Search for the cell housing the specified text and yield its [x, y] center coordinate. 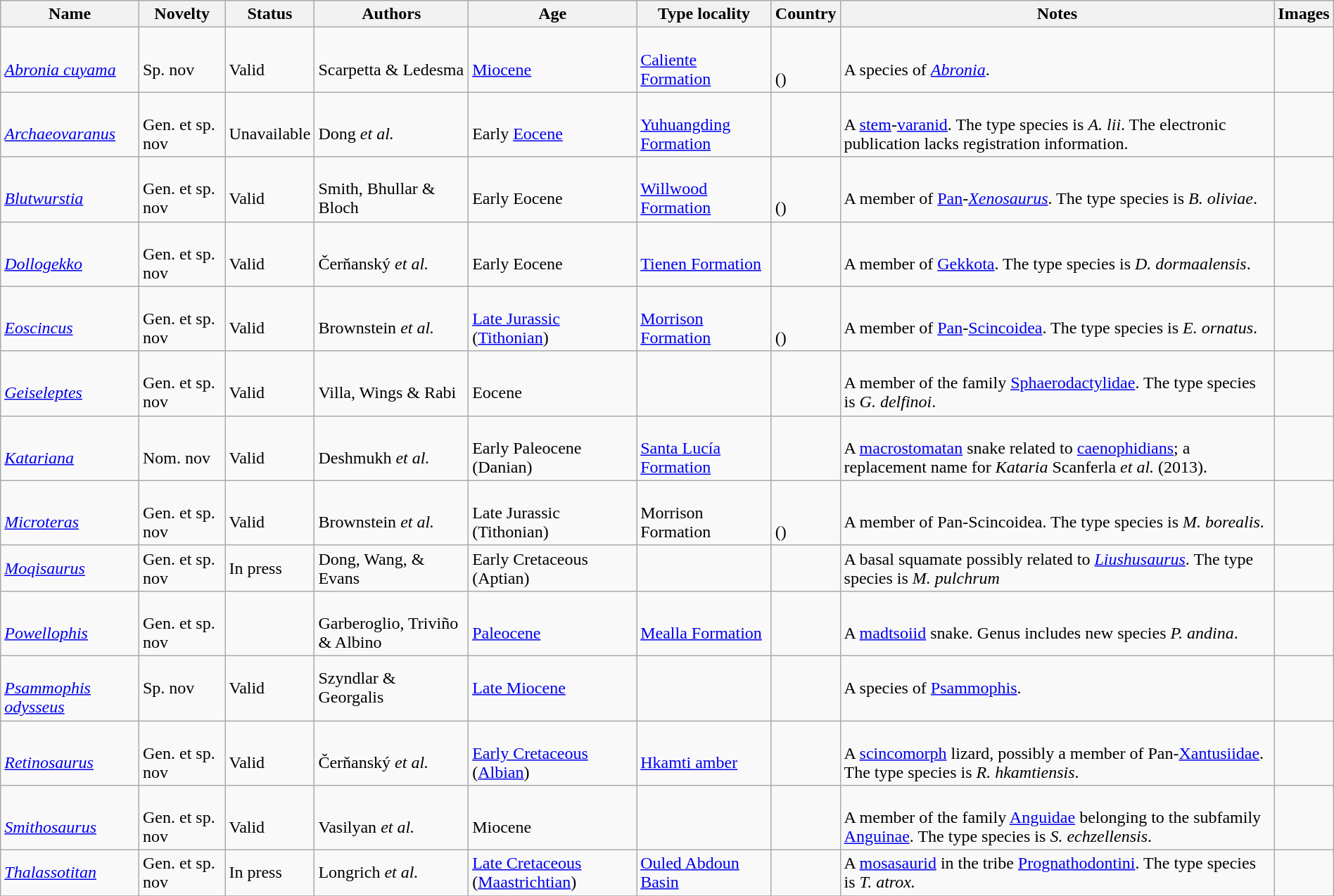
Notes [1057, 14]
Santa Lucía Formation [704, 448]
A member of Pan-Xenosaurus. The type species is B. oliviae. [1057, 189]
A member of Pan-Scincoidea. The type species is E. ornatus. [1057, 319]
A madtsoiid snake. Genus includes new species P. andina. [1057, 623]
Status [270, 14]
A member of the family Sphaerodactylidae. The type species is G. delfinoi. [1057, 383]
Images [1304, 14]
Dollogekko [70, 254]
A species of Abronia. [1057, 60]
Geiseleptes [70, 383]
Garberoglio, Triviño & Albino [391, 623]
Eocene [553, 383]
A member of Pan-Scincoidea. The type species is M. borealis. [1057, 513]
Mealla Formation [704, 623]
Caliente Formation [704, 60]
A stem-varanid. The type species is A. lii. The electronic publication lacks registration information. [1057, 124]
Ouled Abdoun Basin [704, 873]
Hkamti amber [704, 753]
Late Cretaceous (Maastrichtian) [553, 873]
Villa, Wings & Rabi [391, 383]
Szyndlar & Georgalis [391, 688]
Paleocene [553, 623]
Early Cretaceous (Albian) [553, 753]
Type locality [704, 14]
Dong, Wang, & Evans [391, 568]
Vasilyan et al. [391, 818]
Name [70, 14]
Archaeovaranus [70, 124]
Scarpetta & Ledesma [391, 60]
Age [553, 14]
A member of Gekkota. The type species is D. dormaalensis. [1057, 254]
Deshmukh et al. [391, 448]
Yuhuangding Formation [704, 124]
Abronia cuyama [70, 60]
A macrostomatan snake related to caenophidians; a replacement name for Kataria Scanferla et al. (2013). [1057, 448]
Country [806, 14]
Powellophis [70, 623]
Katariana [70, 448]
Nom. nov [182, 448]
Longrich et al. [391, 873]
Moqisaurus [70, 568]
A member of the family Anguidae belonging to the subfamily Anguinae. The type species is S. echzellensis. [1057, 818]
Unavailable [270, 124]
Tienen Formation [704, 254]
Late Miocene [553, 688]
A species of Psammophis. [1057, 688]
Blutwurstia [70, 189]
A mosasaurid in the tribe Prognathodontini. The type species is T. atrox. [1057, 873]
Psammophis odysseus [70, 688]
Early Paleocene (Danian) [553, 448]
Willwood Formation [704, 189]
Thalassotitan [70, 873]
Novelty [182, 14]
Smithosaurus [70, 818]
A basal squamate possibly related to Liushusaurus. The type species is M. pulchrum [1057, 568]
Eoscincus [70, 319]
A scincomorph lizard, possibly a member of Pan-Xantusiidae. The type species is R. hkamtiensis. [1057, 753]
Authors [391, 14]
Retinosaurus [70, 753]
Dong et al. [391, 124]
Smith, Bhullar & Bloch [391, 189]
Microteras [70, 513]
Early Cretaceous (Aptian) [553, 568]
